Return the [X, Y] coordinate for the center point of the cell that contains the specified text.  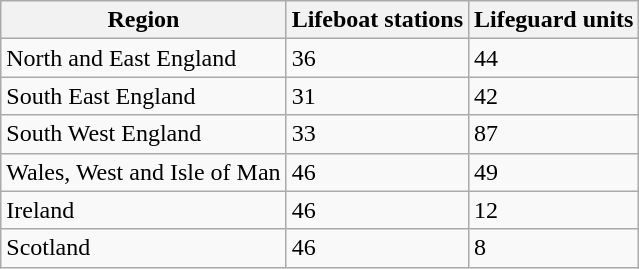
Lifeguard units [554, 20]
31 [377, 96]
South East England [144, 96]
42 [554, 96]
South West England [144, 134]
36 [377, 58]
Wales, West and Isle of Man [144, 172]
33 [377, 134]
49 [554, 172]
Scotland [144, 248]
87 [554, 134]
12 [554, 210]
Ireland [144, 210]
44 [554, 58]
Region [144, 20]
8 [554, 248]
Lifeboat stations [377, 20]
North and East England [144, 58]
